From the cell containing the given text, extract its center point as [x, y] coordinate. 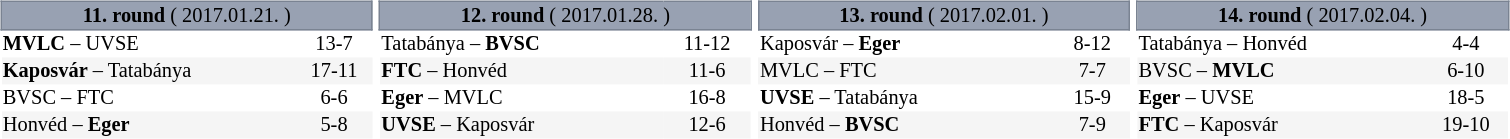
FTC – Honvéd [522, 72]
4-4 [1466, 44]
Kaposvár – Eger [906, 44]
MVLC – FTC [906, 72]
UVSE – Tatabánya [906, 98]
13-7 [334, 44]
Kaposvár – Tatabánya [148, 72]
Honvéd – Eger [148, 126]
FTC – Kaposvár [1280, 126]
5-8 [334, 126]
13. round ( 2017.02.01. ) [944, 15]
Tatabánya – Honvéd [1280, 44]
12. round ( 2017.01.28. ) [566, 15]
7-7 [1092, 72]
16-8 [707, 98]
14. round ( 2017.02.04. ) [1322, 15]
Eger – UVSE [1280, 98]
UVSE – Kaposvár [522, 126]
15-9 [1092, 98]
12-6 [707, 126]
17-11 [334, 72]
6-6 [334, 98]
BVSC – FTC [148, 98]
Honvéd – BVSC [906, 126]
18-5 [1466, 98]
8-12 [1092, 44]
6-10 [1466, 72]
11-12 [707, 44]
BVSC – MVLC [1280, 72]
Eger – MVLC [522, 98]
MVLC – UVSE [148, 44]
11. round ( 2017.01.21. ) [186, 15]
Tatabánya – BVSC [522, 44]
19-10 [1466, 126]
11-6 [707, 72]
7-9 [1092, 126]
